Capture the cell that displays the provided text and extract its (X, Y) central coordinate. 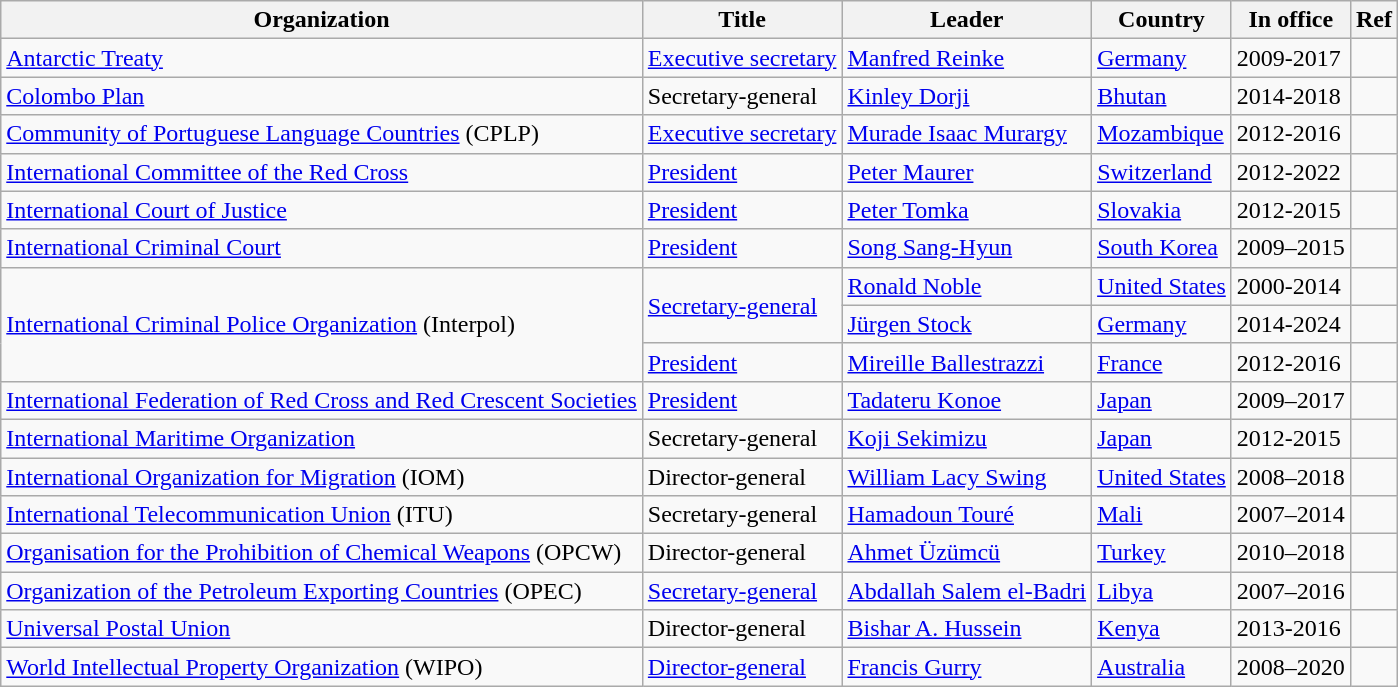
Abdallah Salem el-Badri (967, 591)
Koji Sekimizu (967, 438)
International Maritime Organization (322, 438)
Murade Isaac Murargy (967, 134)
2007–2014 (1290, 515)
Mireille Ballestrazzi (967, 362)
World Intellectual Property Organization (WIPO) (322, 667)
South Korea (1162, 248)
Francis Gurry (967, 667)
International Criminal Police Organization (Interpol) (322, 324)
Slovakia (1162, 210)
Ahmet Üzümcü (967, 553)
Peter Maurer (967, 172)
Turkey (1162, 553)
Ref (1374, 20)
2009–2015 (1290, 248)
Organisation for the Prohibition of Chemical Weapons (OPCW) (322, 553)
Organization (322, 20)
2013-2016 (1290, 629)
Kenya (1162, 629)
Bhutan (1162, 96)
Bishar A. Hussein (967, 629)
France (1162, 362)
Title (742, 20)
2014-2024 (1290, 324)
Ronald Noble (967, 286)
Mozambique (1162, 134)
Colombo Plan (322, 96)
International Federation of Red Cross and Red Crescent Societies (322, 400)
2008–2018 (1290, 477)
Organization of the Petroleum Exporting Countries (OPEC) (322, 591)
Community of Portuguese Language Countries (CPLP) (322, 134)
Libya (1162, 591)
Song Sang-Hyun (967, 248)
2014-2018 (1290, 96)
Kinley Dorji (967, 96)
Country (1162, 20)
Peter Tomka (967, 210)
2008–2020 (1290, 667)
Mali (1162, 515)
Switzerland (1162, 172)
2007–2016 (1290, 591)
Hamadoun Touré (967, 515)
2009-2017 (1290, 58)
Universal Postal Union (322, 629)
Antarctic Treaty (322, 58)
International Court of Justice (322, 210)
International Telecommunication Union (ITU) (322, 515)
2012-2022 (1290, 172)
Tadateru Konoe (967, 400)
Manfred Reinke (967, 58)
2010–2018 (1290, 553)
William Lacy Swing (967, 477)
Jürgen Stock (967, 324)
Australia (1162, 667)
Leader (967, 20)
International Committee of the Red Cross (322, 172)
2000-2014 (1290, 286)
International Organization for Migration (IOM) (322, 477)
2009–2017 (1290, 400)
In office (1290, 20)
International Criminal Court (322, 248)
